Return [X, Y] of the center of cell containing provided text 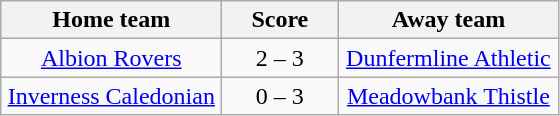
Albion Rovers [112, 58]
2 – 3 [280, 58]
Away team [448, 20]
Inverness Caledonian [112, 96]
0 – 3 [280, 96]
Score [280, 20]
Home team [112, 20]
Meadowbank Thistle [448, 96]
Dunfermline Athletic [448, 58]
